For the text-containing cell, return its midpoint in (X, Y) coordinate format. 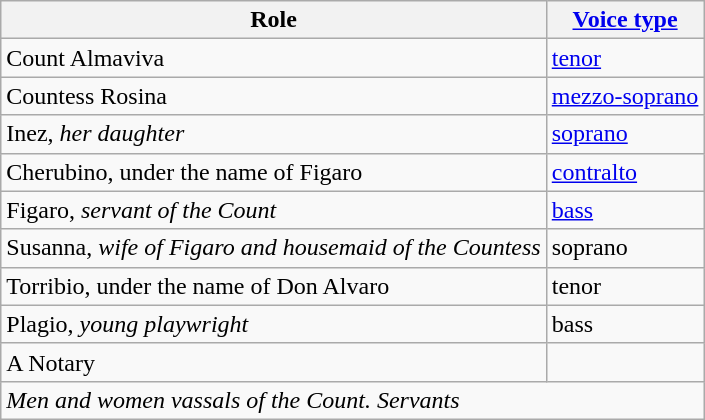
Cherubino, under the name of Figaro (274, 172)
A Notary (274, 362)
Role (274, 20)
Voice type (625, 20)
Count Almaviva (274, 58)
Figaro, servant of the Count (274, 210)
Torribio, under the name of Don Alvaro (274, 286)
Inez, her daughter (274, 134)
Plagio, young playwright (274, 324)
Susanna, wife of Figaro and housemaid of the Countess (274, 248)
mezzo-soprano (625, 96)
Countess Rosina (274, 96)
contralto (625, 172)
Men and women vassals of the Count. Servants (352, 400)
